Provide the [x, y] coordinate of the cell's center where the given text is located.  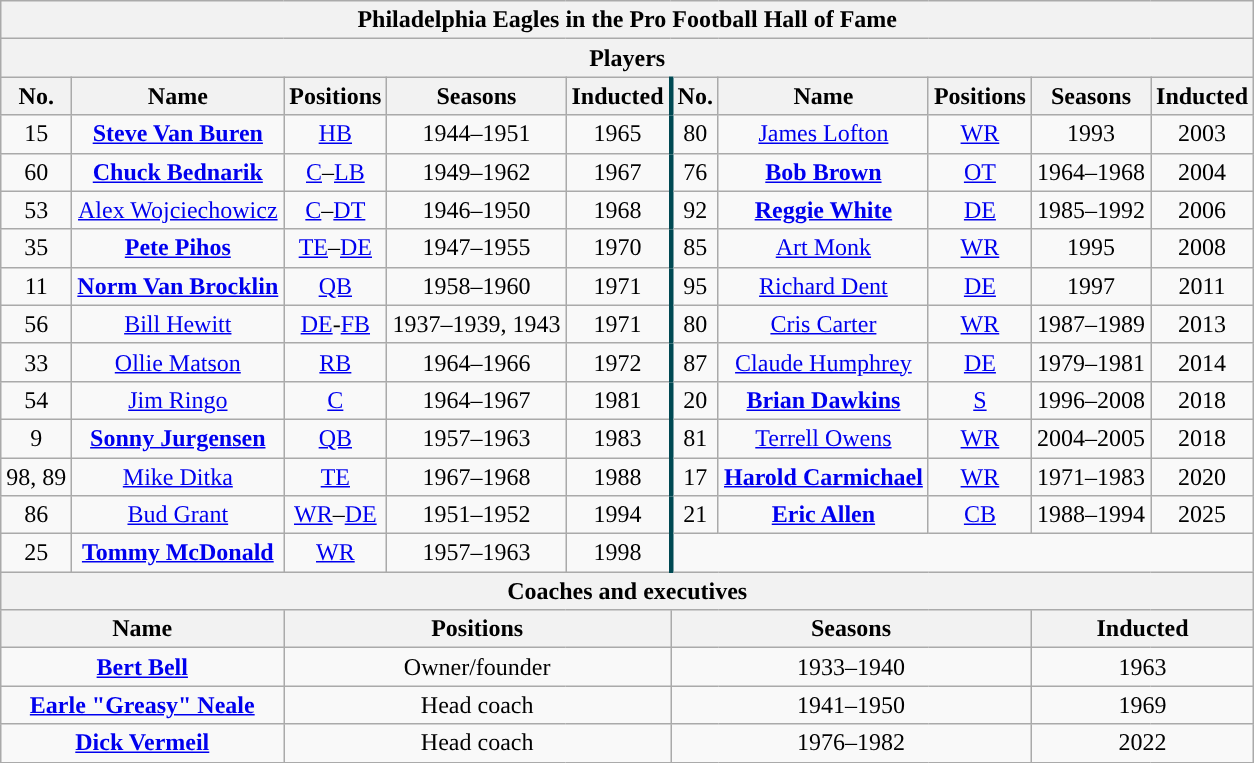
Harold Carmichael [823, 477]
2014 [1202, 362]
1981 [618, 400]
76 [695, 172]
Terrell Owens [823, 438]
Sonny Jurgensen [178, 438]
25 [36, 553]
James Lofton [823, 134]
92 [695, 210]
33 [36, 362]
9 [36, 438]
95 [695, 286]
Claude Humphrey [823, 362]
2025 [1202, 515]
Brian Dawkins [823, 400]
Bert Bell [142, 667]
1964–1968 [1090, 172]
54 [36, 400]
Art Monk [823, 248]
17 [695, 477]
Cris Carter [823, 324]
1997 [1090, 286]
60 [36, 172]
Ollie Matson [178, 362]
85 [695, 248]
2004 [1202, 172]
Jim Ringo [178, 400]
C–DT [336, 210]
1964–1966 [476, 362]
OT [980, 172]
C–LB [336, 172]
1933–1940 [852, 667]
RB [336, 362]
Players [628, 58]
Steve Van Buren [178, 134]
Pete Pihos [178, 248]
20 [695, 400]
1970 [618, 248]
1972 [618, 362]
Chuck Bednarik [178, 172]
C [336, 400]
98, 89 [36, 477]
2006 [1202, 210]
CB [980, 515]
TE–DE [336, 248]
S [980, 400]
1993 [1090, 134]
35 [36, 248]
2020 [1202, 477]
1994 [618, 515]
1996–2008 [1090, 400]
Richard Dent [823, 286]
2008 [1202, 248]
Tommy McDonald [178, 553]
81 [695, 438]
WR–DE [336, 515]
1985–1992 [1090, 210]
1988–1994 [1090, 515]
Norm Van Brocklin [178, 286]
1969 [1142, 705]
1941–1950 [852, 705]
Reggie White [823, 210]
1968 [618, 210]
TE [336, 477]
1964–1967 [476, 400]
1967 [618, 172]
1979–1981 [1090, 362]
2003 [1202, 134]
Bob Brown [823, 172]
1951–1952 [476, 515]
Mike Ditka [178, 477]
56 [36, 324]
Owner/founder [478, 667]
Alex Wojciechowicz [178, 210]
Earle "Greasy" Neale [142, 705]
1947–1955 [476, 248]
2011 [1202, 286]
2013 [1202, 324]
15 [36, 134]
86 [36, 515]
Eric Allen [823, 515]
Dick Vermeil [142, 743]
1958–1960 [476, 286]
Coaches and executives [628, 591]
1963 [1142, 667]
53 [36, 210]
87 [695, 362]
1971–1983 [1090, 477]
1949–1962 [476, 172]
1988 [618, 477]
2004–2005 [1090, 438]
Philadelphia Eagles in the Pro Football Hall of Fame [628, 20]
1983 [618, 438]
1965 [618, 134]
1998 [618, 553]
DE-FB [336, 324]
Bud Grant [178, 515]
Bill Hewitt [178, 324]
1995 [1090, 248]
HB [336, 134]
1946–1950 [476, 210]
1987–1989 [1090, 324]
11 [36, 286]
1976–1982 [852, 743]
2022 [1142, 743]
1944–1951 [476, 134]
1937–1939, 1943 [476, 324]
21 [695, 515]
1967–1968 [476, 477]
